Pinpoint the cell where the given text exists, returning its [X, Y] midpoint coordinate. 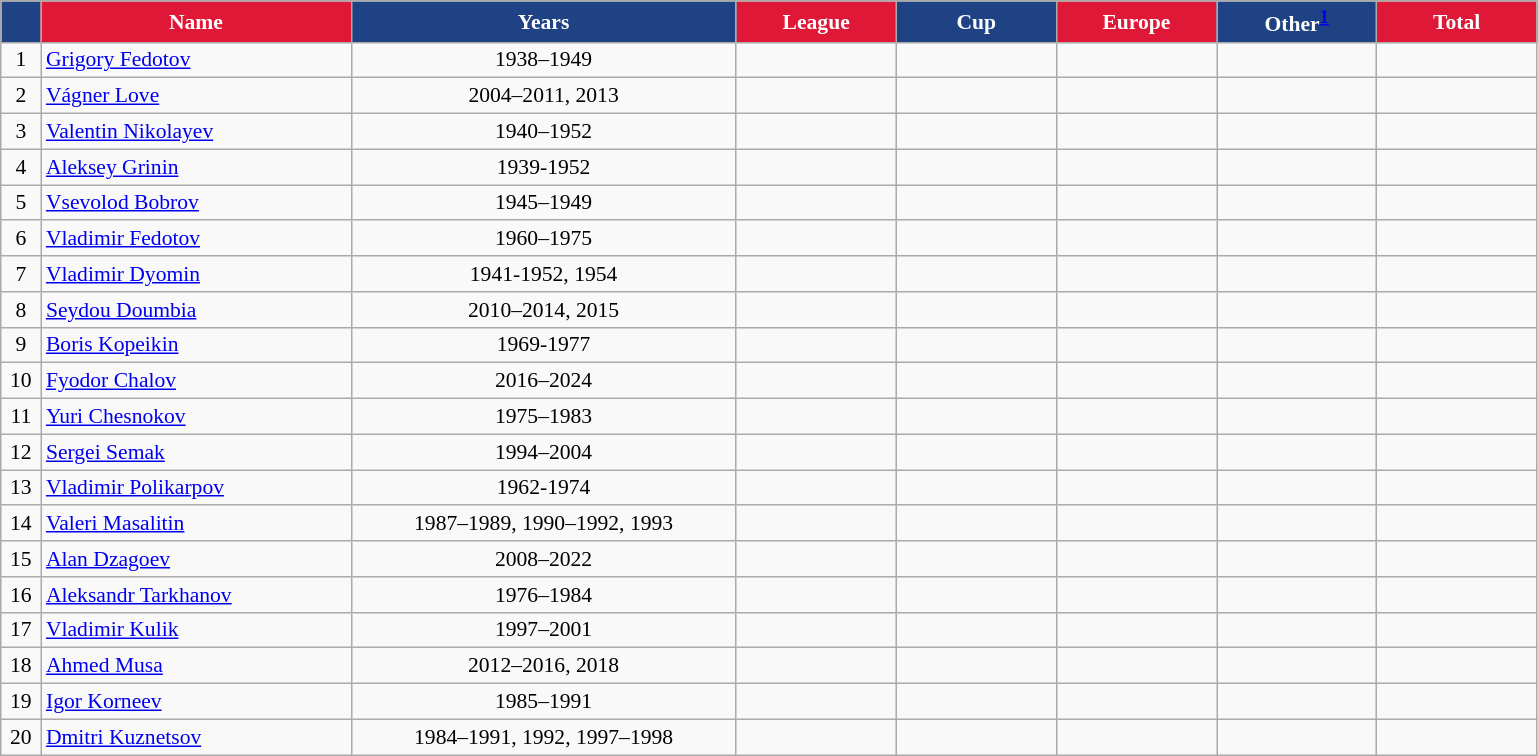
2008–2022 [544, 559]
Vladimir Fedotov [196, 239]
Other1 [1296, 22]
Alan Dzagoev [196, 559]
11 [21, 417]
1994–2004 [544, 452]
13 [21, 488]
Vladimir Kulik [196, 630]
Name [196, 22]
20 [21, 737]
Cup [976, 22]
1938–1949 [544, 60]
Seydou Doumbia [196, 310]
9 [21, 345]
2012–2016, 2018 [544, 666]
5 [21, 203]
1960–1975 [544, 239]
3 [21, 132]
8 [21, 310]
Yuri Chesnokov [196, 417]
1 [21, 60]
Dmitri Kuznetsov [196, 737]
Europe [1136, 22]
18 [21, 666]
2 [21, 96]
1941-1952, 1954 [544, 274]
Total [1457, 22]
Vladimir Polikarpov [196, 488]
12 [21, 452]
Boris Kopeikin [196, 345]
2010–2014, 2015 [544, 310]
Vsevolod Bobrov [196, 203]
Grigory Fedotov [196, 60]
1985–1991 [544, 702]
1969-1977 [544, 345]
15 [21, 559]
4 [21, 167]
Ahmed Musa [196, 666]
Years [544, 22]
1984–1991, 1992, 1997–1998 [544, 737]
10 [21, 381]
16 [21, 595]
1939-1952 [544, 167]
Vágner Love [196, 96]
Valeri Masalitin [196, 524]
Sergei Semak [196, 452]
Aleksey Grinin [196, 167]
1987–1989, 1990–1992, 1993 [544, 524]
1940–1952 [544, 132]
Igor Korneev [196, 702]
14 [21, 524]
2004–2011, 2013 [544, 96]
1945–1949 [544, 203]
2016–2024 [544, 381]
17 [21, 630]
6 [21, 239]
1976–1984 [544, 595]
Vladimir Dyomin [196, 274]
1962-1974 [544, 488]
1975–1983 [544, 417]
19 [21, 702]
League [816, 22]
7 [21, 274]
Fyodor Chalov [196, 381]
Aleksandr Tarkhanov [196, 595]
Valentin Nikolayev [196, 132]
1997–2001 [544, 630]
